Pinpoint the cell where the given text exists, returning its [X, Y] midpoint coordinate. 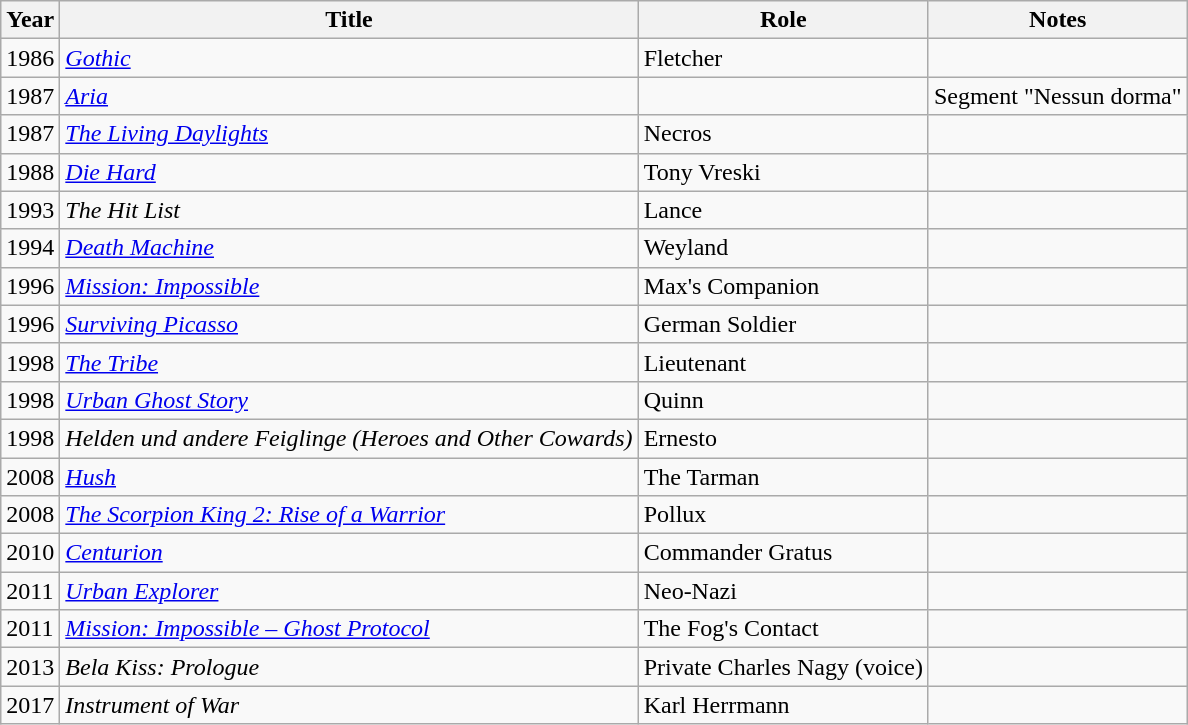
1986 [30, 58]
Title [349, 20]
Year [30, 20]
The Hit List [349, 210]
Mission: Impossible – Ghost Protocol [349, 629]
Aria [349, 96]
1994 [30, 248]
2010 [30, 553]
Urban Explorer [349, 591]
Notes [1058, 20]
Role [783, 20]
The Living Daylights [349, 134]
Quinn [783, 400]
Tony Vreski [783, 172]
Private Charles Nagy (voice) [783, 667]
The Fog's Contact [783, 629]
Ernesto [783, 438]
Neo-Nazi [783, 591]
1988 [30, 172]
Surviving Picasso [349, 324]
1993 [30, 210]
Urban Ghost Story [349, 400]
Lance [783, 210]
Helden und andere Feiglinge (Heroes and Other Cowards) [349, 438]
Necros [783, 134]
2017 [30, 705]
Die Hard [349, 172]
The Tribe [349, 362]
Commander Gratus [783, 553]
The Tarman [783, 477]
Instrument of War [349, 705]
German Soldier [783, 324]
Fletcher [783, 58]
Death Machine [349, 248]
Gothic [349, 58]
Karl Herrmann [783, 705]
Max's Companion [783, 286]
Pollux [783, 515]
Hush [349, 477]
The Scorpion King 2: Rise of a Warrior [349, 515]
Centurion [349, 553]
2013 [30, 667]
Mission: Impossible [349, 286]
Segment "Nessun dorma" [1058, 96]
Bela Kiss: Prologue [349, 667]
Lieutenant [783, 362]
Weyland [783, 248]
